Search for the cell housing the specified text and yield its [X, Y] center coordinate. 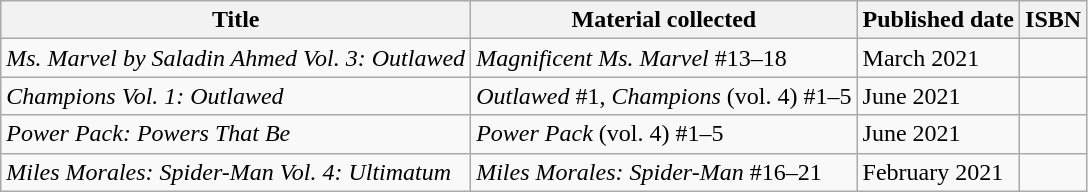
Outlawed #1, Champions (vol. 4) #1–5 [664, 96]
ISBN [1054, 20]
Power Pack: Powers That Be [236, 134]
Published date [938, 20]
Material collected [664, 20]
Title [236, 20]
Power Pack (vol. 4) #1–5 [664, 134]
Champions Vol. 1: Outlawed [236, 96]
February 2021 [938, 172]
Miles Morales: Spider-Man Vol. 4: Ultimatum [236, 172]
Magnificent Ms. Marvel #13–18 [664, 58]
March 2021 [938, 58]
Ms. Marvel by Saladin Ahmed Vol. 3: Outlawed [236, 58]
Miles Morales: Spider-Man #16–21 [664, 172]
